Pinpoint the cell where the given text exists, returning its (X, Y) midpoint coordinate. 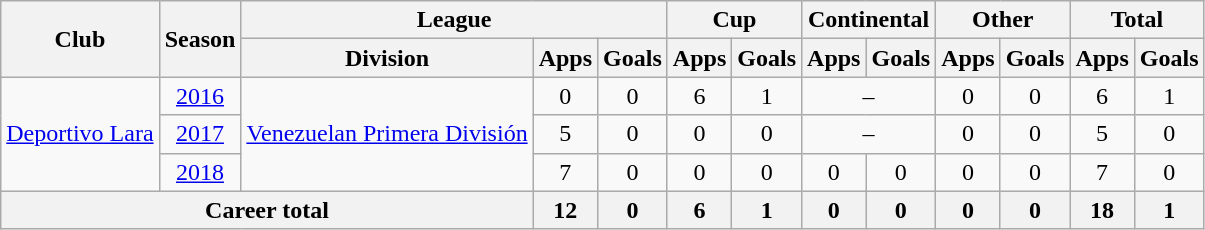
2018 (200, 172)
League (454, 20)
2016 (200, 96)
Club (80, 39)
Career total (267, 210)
Division (387, 58)
Venezuelan Primera División (387, 134)
Other (1003, 20)
Total (1137, 20)
2017 (200, 134)
Deportivo Lara (80, 134)
Continental (869, 20)
18 (1102, 210)
Season (200, 39)
Cup (734, 20)
12 (565, 210)
